Identify which cell holds the provided text, then report its (X, Y) central coordinate. 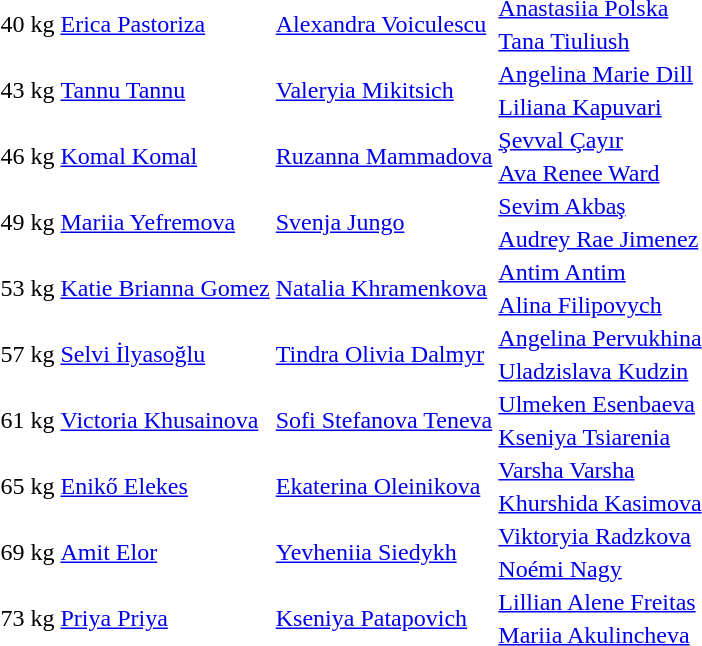
Tannu Tannu (165, 90)
Ruzanna Mammadova (384, 156)
Yevheniia Siedykh (384, 552)
Katie Brianna Gomez (165, 288)
Mariia Yefremova (165, 222)
Selvi İlyasoğlu (165, 354)
Valeryia Mikitsich (384, 90)
Natalia Khramenkova (384, 288)
Ekaterina Oleinikova (384, 486)
Tindra Olivia Dalmyr (384, 354)
Komal Komal (165, 156)
Svenja Jungo (384, 222)
Amit Elor (165, 552)
Sofi Stefanova Teneva (384, 420)
Victoria Khusainova (165, 420)
Enikő Elekes (165, 486)
